Capture the cell that displays the provided text and extract its [X, Y] central coordinate. 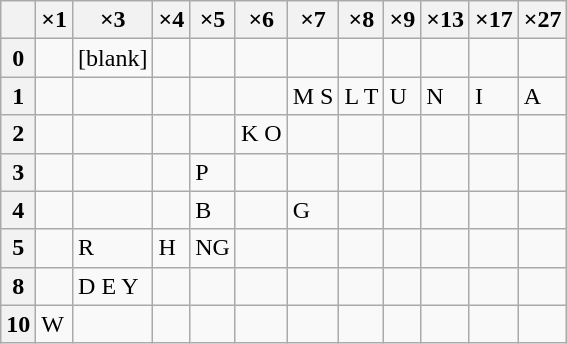
×17 [494, 20]
P [213, 172]
×3 [113, 20]
I [494, 96]
5 [18, 248]
×6 [261, 20]
U [402, 96]
R [113, 248]
×4 [172, 20]
A [542, 96]
×27 [542, 20]
D E Y [113, 286]
×1 [54, 20]
×8 [362, 20]
×9 [402, 20]
2 [18, 134]
[blank] [113, 58]
4 [18, 210]
B [213, 210]
8 [18, 286]
H [172, 248]
NG [213, 248]
W [54, 324]
10 [18, 324]
×7 [313, 20]
0 [18, 58]
L T [362, 96]
1 [18, 96]
N [446, 96]
×5 [213, 20]
3 [18, 172]
×13 [446, 20]
M S [313, 96]
G [313, 210]
K O [261, 134]
